From the cell containing the given text, extract its center point as (x, y) coordinate. 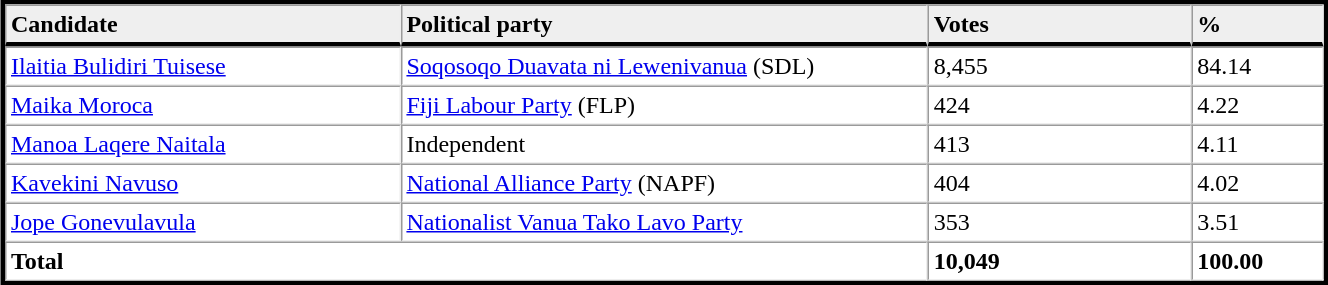
Candidate (202, 25)
Kavekini Navuso (202, 184)
404 (1060, 184)
Nationalist Vanua Tako Lavo Party (664, 222)
% (1257, 25)
8,455 (1060, 66)
84.14 (1257, 66)
Jope Gonevulavula (202, 222)
Soqosoqo Duavata ni Lewenivanua (SDL) (664, 66)
Ilaitia Bulidiri Tuisese (202, 66)
National Alliance Party (NAPF) (664, 184)
Fiji Labour Party (FLP) (664, 106)
4.22 (1257, 106)
10,049 (1060, 262)
424 (1060, 106)
Votes (1060, 25)
3.51 (1257, 222)
Total (466, 262)
4.02 (1257, 184)
Manoa Laqere Naitala (202, 144)
4.11 (1257, 144)
100.00 (1257, 262)
Independent (664, 144)
Maika Moroca (202, 106)
Political party (664, 25)
353 (1060, 222)
413 (1060, 144)
